Scan for the cell matching the given text and deliver its (x, y) coordinate at center. 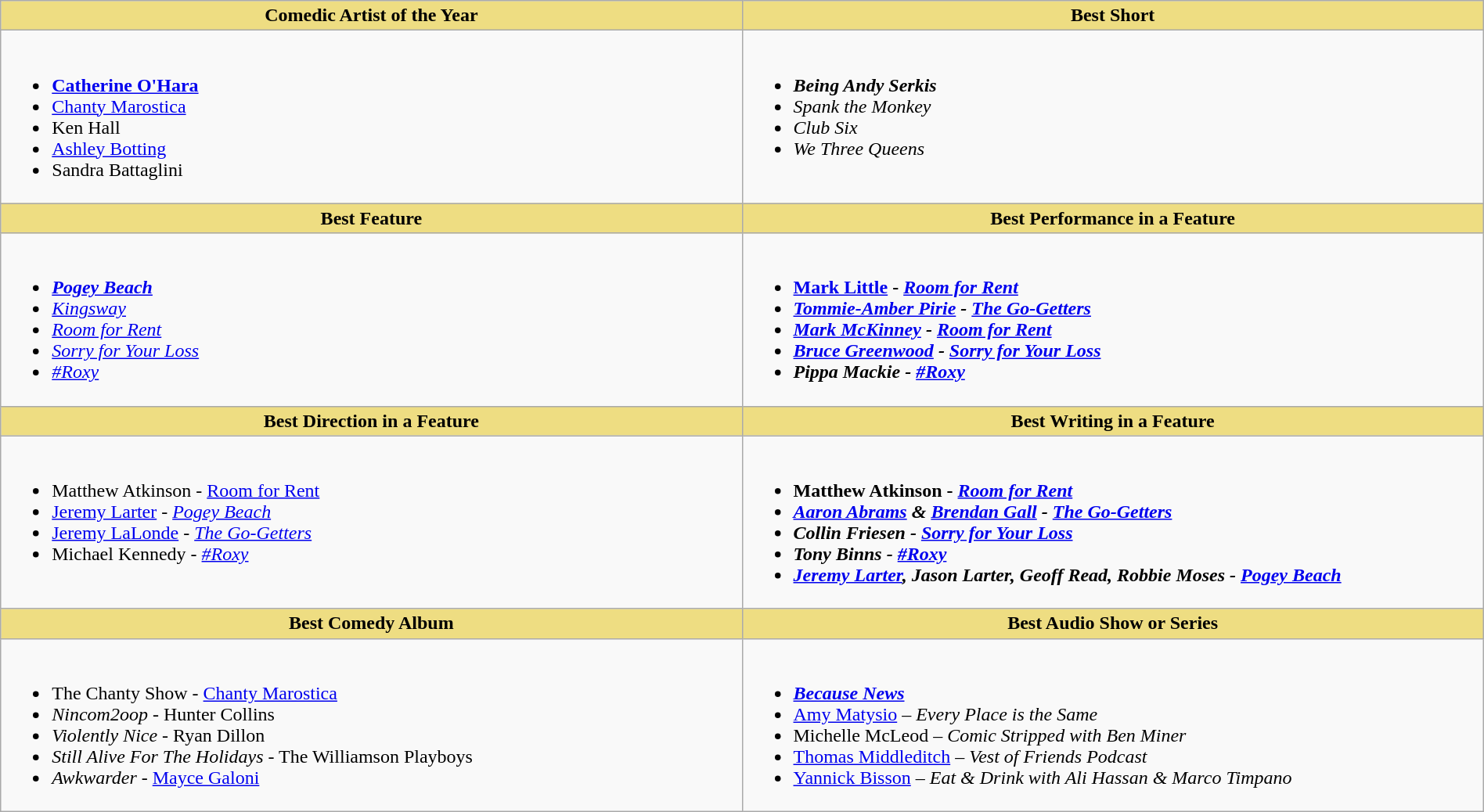
Being Andy SerkisSpank the MonkeyClub SixWe Three Queens (1113, 117)
Best Audio Show or Series (1113, 623)
Pogey BeachKingswayRoom for RentSorry for Your Loss#Roxy (371, 319)
Best Performance in a Feature (1113, 218)
Best Short (1113, 16)
Catherine O'HaraChanty MarosticaKen HallAshley BottingSandra Battaglini (371, 117)
Matthew Atkinson - Room for RentJeremy Larter - Pogey BeachJeremy LaLonde - The Go-GettersMichael Kennedy - #Roxy (371, 523)
Best Feature (371, 218)
Comedic Artist of the Year (371, 16)
Best Writing in a Feature (1113, 421)
Best Comedy Album (371, 623)
Mark Little - Room for RentTommie-Amber Pirie - The Go-GettersMark McKinney - Room for RentBruce Greenwood - Sorry for Your LossPippa Mackie - #Roxy (1113, 319)
Best Direction in a Feature (371, 421)
